Locate the cell with the specified text and output its (x, y) center coordinate. 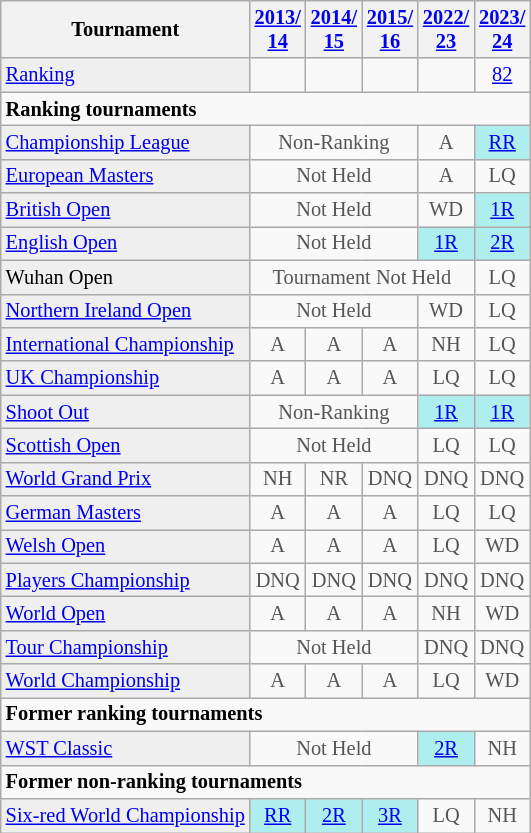
Shoot Out (126, 412)
2014/15 (334, 29)
Players Championship (126, 580)
Wuhan Open (126, 277)
2013/14 (278, 29)
UK Championship (126, 378)
Former ranking tournaments (266, 714)
World Grand Prix (126, 479)
Ranking tournaments (266, 109)
Scottish Open (126, 445)
Former non-ranking tournaments (266, 782)
NR (334, 479)
3R (390, 815)
European Masters (126, 176)
82 (502, 75)
World Open (126, 613)
Six-red World Championship (126, 815)
Championship League (126, 142)
International Championship (126, 344)
2015/16 (390, 29)
Tour Championship (126, 647)
2022/23 (446, 29)
World Championship (126, 681)
Ranking (126, 75)
Tournament (126, 29)
Welsh Open (126, 546)
British Open (126, 210)
Northern Ireland Open (126, 311)
Tournament Not Held (362, 277)
German Masters (126, 513)
English Open (126, 243)
WST Classic (126, 748)
2023/24 (502, 29)
